For the text-containing cell, return its midpoint in (X, Y) coordinate format. 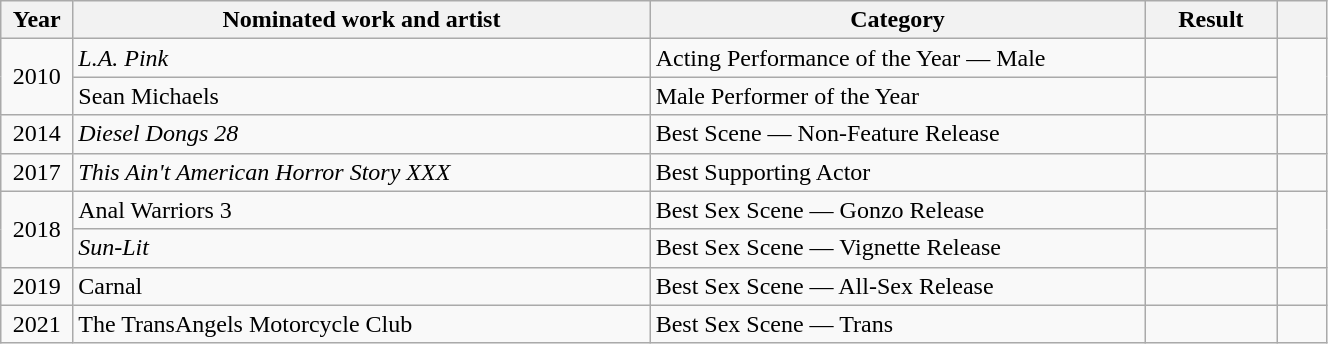
This Ain't American Horror Story XXX (362, 172)
Best Scene — Non-Feature Release (898, 134)
The TransAngels Motorcycle Club (362, 324)
Acting Performance of the Year — Male (898, 58)
Best Sex Scene — Gonzo Release (898, 210)
Category (898, 20)
Year (37, 20)
Anal Warriors 3 (362, 210)
Sun-Lit (362, 248)
Carnal (362, 286)
Nominated work and artist (362, 20)
Best Sex Scene — All-Sex Release (898, 286)
Sean Michaels (362, 96)
Result (1211, 20)
2010 (37, 77)
L.A. Pink (362, 58)
2021 (37, 324)
Diesel Dongs 28 (362, 134)
2017 (37, 172)
2019 (37, 286)
Best Supporting Actor (898, 172)
Best Sex Scene — Trans (898, 324)
Male Performer of the Year (898, 96)
Best Sex Scene — Vignette Release (898, 248)
2014 (37, 134)
2018 (37, 229)
